Capture the cell that displays the provided text and extract its [X, Y] central coordinate. 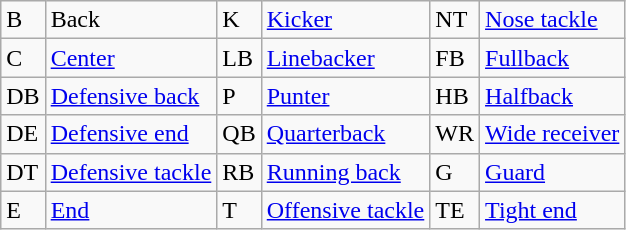
End [131, 210]
Tight end [552, 210]
Defensive back [131, 96]
NT [455, 20]
TE [455, 210]
C [23, 58]
FB [455, 58]
K [239, 20]
RB [239, 172]
DT [23, 172]
Defensive tackle [131, 172]
Linebacker [346, 58]
Quarterback [346, 134]
Offensive tackle [346, 210]
Halfback [552, 96]
Defensive end [131, 134]
B [23, 20]
Back [131, 20]
HB [455, 96]
P [239, 96]
WR [455, 134]
T [239, 210]
Guard [552, 172]
LB [239, 58]
Running back [346, 172]
G [455, 172]
QB [239, 134]
Fullback [552, 58]
DB [23, 96]
Punter [346, 96]
Center [131, 58]
E [23, 210]
Nose tackle [552, 20]
Wide receiver [552, 134]
DE [23, 134]
Kicker [346, 20]
